For the text-containing cell, return its midpoint in (X, Y) coordinate format. 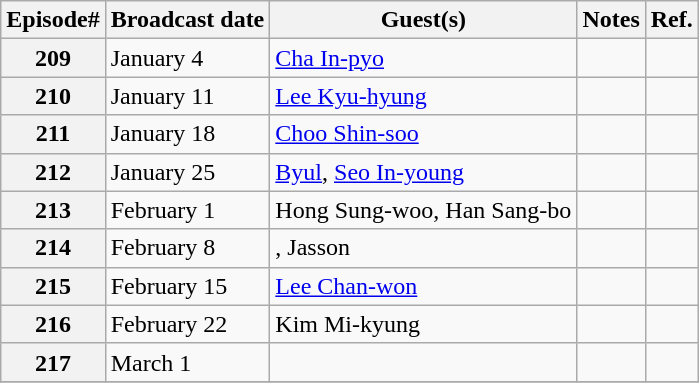
209 (53, 58)
January 18 (188, 134)
217 (53, 362)
, Jasson (424, 248)
February 22 (188, 324)
210 (53, 96)
January 4 (188, 58)
February 1 (188, 210)
Broadcast date (188, 20)
215 (53, 286)
Byul, Seo In-young (424, 172)
211 (53, 134)
Guest(s) (424, 20)
February 8 (188, 248)
Ref. (672, 20)
216 (53, 324)
Hong Sung-woo, Han Sang-bo (424, 210)
Choo Shin-soo (424, 134)
Episode# (53, 20)
214 (53, 248)
January 11 (188, 96)
January 25 (188, 172)
212 (53, 172)
February 15 (188, 286)
213 (53, 210)
Cha In-pyo (424, 58)
Kim Mi-kyung (424, 324)
March 1 (188, 362)
Notes (611, 20)
Lee Kyu-hyung (424, 96)
Lee Chan-won (424, 286)
